Pinpoint the cell where the given text exists, returning its (X, Y) midpoint coordinate. 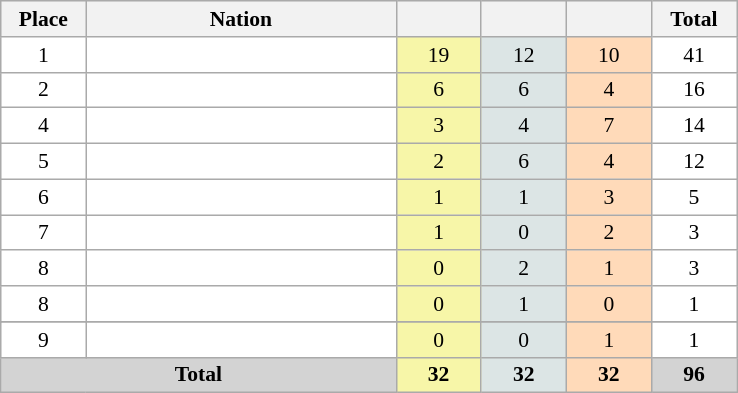
14 (694, 126)
96 (694, 375)
19 (438, 55)
Nation (241, 19)
Place (44, 19)
9 (44, 340)
16 (694, 90)
41 (694, 55)
10 (608, 55)
